Detect which cell encompasses the target text, then output its (X, Y) center coordinate. 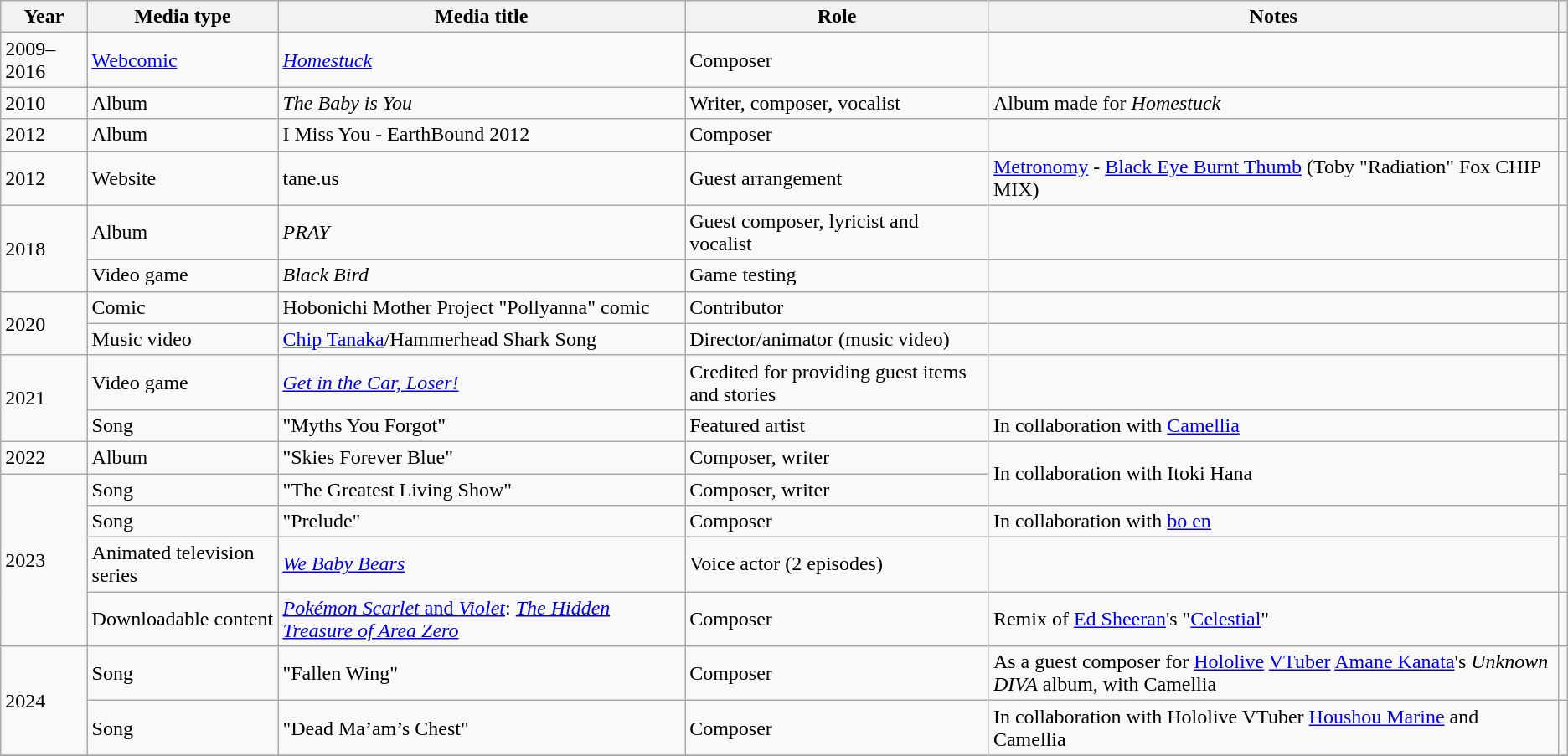
Voice actor (2 episodes) (838, 564)
Pokémon Scarlet and Violet: The Hidden Treasure of Area Zero (482, 620)
Guest composer, lyricist and vocalist (838, 233)
Media title (482, 17)
Metronomy - Black Eye Burnt Thumb (Toby "Radiation" Fox CHIP MIX) (1273, 177)
Album made for Homestuck (1273, 103)
2024 (44, 701)
2010 (44, 103)
We Baby Bears (482, 564)
"Prelude" (482, 522)
Chip Tanaka/Hammerhead Shark Song (482, 339)
Featured artist (838, 425)
Hobonichi Mother Project "Pollyanna" comic (482, 307)
"Fallen Wing" (482, 673)
Music video (183, 339)
Year (44, 17)
I Miss You - EarthBound 2012 (482, 135)
In collaboration with Camellia (1273, 425)
Media type (183, 17)
2009–2016 (44, 60)
Game testing (838, 275)
2020 (44, 323)
Notes (1273, 17)
Contributor (838, 307)
In collaboration with Hololive VTuber Houshou Marine and Camellia (1273, 728)
Writer, composer, vocalist (838, 103)
Comic (183, 307)
Role (838, 17)
Remix of Ed Sheeran's "Celestial" (1273, 620)
In collaboration with Itoki Hana (1273, 473)
"Dead Ma’am’s Chest" (482, 728)
Credited for providing guest items and stories (838, 382)
In collaboration with bo en (1273, 522)
Webcomic (183, 60)
Director/animator (music video) (838, 339)
Black Bird (482, 275)
Homestuck (482, 60)
2022 (44, 457)
Website (183, 177)
2018 (44, 248)
tane.us (482, 177)
The Baby is You (482, 103)
Get in the Car, Loser! (482, 382)
As a guest composer for Hololive VTuber Amane Kanata's Unknown DIVA album, with Camellia (1273, 673)
PRAY (482, 233)
Animated television series (183, 564)
"The Greatest Living Show" (482, 490)
2023 (44, 560)
Guest arrangement (838, 177)
"Skies Forever Blue" (482, 457)
2021 (44, 399)
Downloadable content (183, 620)
"Myths You Forgot" (482, 425)
